Detect which cell encompasses the target text, then output its (x, y) center coordinate. 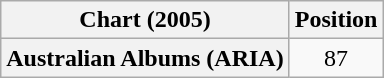
Australian Albums (ARIA) (145, 58)
Chart (2005) (145, 20)
87 (336, 58)
Position (336, 20)
